Output the (X, Y) coordinate of the center of the cell containing the given text.  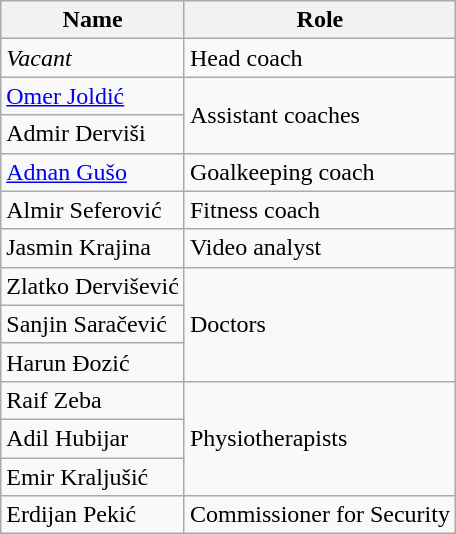
Harun Đozić (93, 362)
Goalkeeping coach (320, 172)
Raif Zeba (93, 400)
Commissioner for Security (320, 515)
Omer Joldić (93, 96)
Name (93, 20)
Erdijan Pekić (93, 515)
Emir Kraljušić (93, 477)
Assistant coaches (320, 115)
Head coach (320, 58)
Jasmin Krajina (93, 248)
Doctors (320, 324)
Physiotherapists (320, 438)
Vacant (93, 58)
Fitness coach (320, 210)
Video analyst (320, 248)
Admir Derviši (93, 134)
Zlatko Dervišević (93, 286)
Adnan Gušo (93, 172)
Sanjin Saračević (93, 324)
Adil Hubijar (93, 438)
Role (320, 20)
Almir Seferović (93, 210)
